Capture the cell that displays the provided text and extract its (x, y) central coordinate. 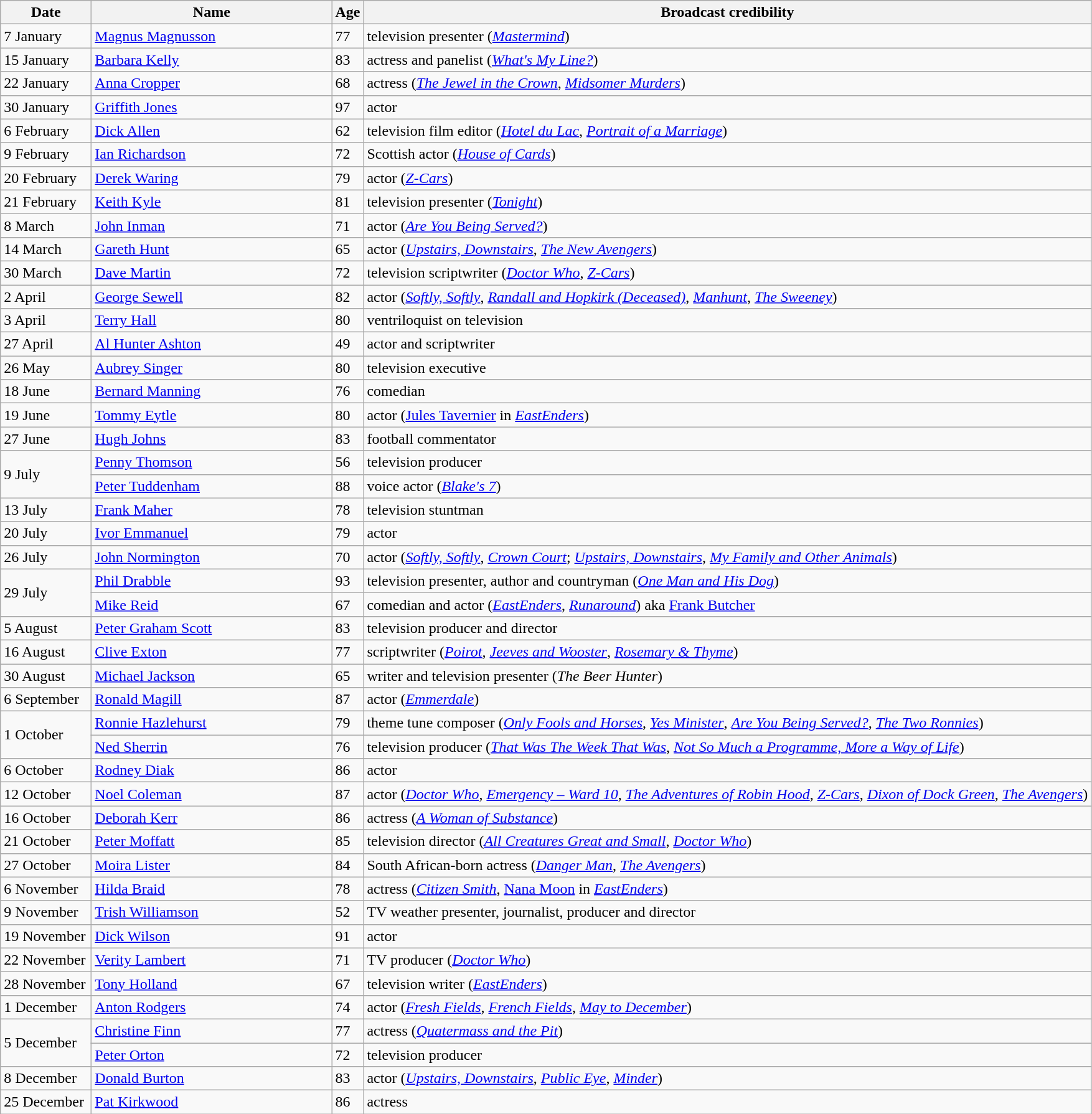
comedian and actor (EastEnders, Runaround) aka Frank Butcher (727, 604)
television presenter, author and countryman (One Man and His Dog) (727, 581)
Aubrey Singer (212, 368)
South African-born actress (Danger Man, The Avengers) (727, 865)
5 August (46, 628)
Trish Williamson (212, 912)
Ned Sherrin (212, 747)
Ronnie Hazlehurst (212, 723)
27 October (46, 865)
3 April (46, 321)
Clive Exton (212, 652)
actor (Softly, Softly, Randall and Hopkirk (Deceased), Manhunt, The Sweeney) (727, 297)
16 October (46, 818)
19 November (46, 936)
30 January (46, 107)
1 October (46, 735)
actress (A Woman of Substance) (727, 818)
Griffith Jones (212, 107)
Ronald Magill (212, 700)
Age (347, 12)
93 (347, 581)
16 August (46, 652)
Peter Tuddenham (212, 486)
Christine Finn (212, 1031)
Noel Coleman (212, 794)
Tommy Eytle (212, 415)
82 (347, 297)
television film editor (Hotel du Lac, Portrait of a Marriage) (727, 131)
62 (347, 131)
television stuntman (727, 510)
Frank Maher (212, 510)
actor and scriptwriter (727, 344)
2 April (46, 297)
9 November (46, 912)
15 January (46, 60)
Peter Graham Scott (212, 628)
Moira Lister (212, 865)
television writer (EastEnders) (727, 983)
Peter Moffatt (212, 841)
John Inman (212, 225)
football commentator (727, 439)
Michael Jackson (212, 675)
30 March (46, 273)
91 (347, 936)
Dick Allen (212, 131)
Date (46, 12)
actor (Upstairs, Downstairs, Public Eye, Minder) (727, 1079)
scriptwriter (Poirot, Jeeves and Wooster, Rosemary & Thyme) (727, 652)
20 July (46, 533)
Mike Reid (212, 604)
Donald Burton (212, 1079)
Pat Kirkwood (212, 1102)
9 February (46, 154)
actor (Emmerdale) (727, 700)
74 (347, 1007)
Dick Wilson (212, 936)
27 June (46, 439)
actor (Upstairs, Downstairs, The New Avengers) (727, 249)
85 (347, 841)
Anna Cropper (212, 83)
84 (347, 865)
Broadcast credibility (727, 12)
6 September (46, 700)
6 November (46, 889)
television producer (That Was The Week That Was, Not So Much a Programme, More a Way of Life) (727, 747)
14 March (46, 249)
5 December (46, 1042)
Keith Kyle (212, 202)
actress (The Jewel in the Crown, Midsomer Murders) (727, 83)
Terry Hall (212, 321)
28 November (46, 983)
13 July (46, 510)
actress (Citizen Smith, Nana Moon in EastEnders) (727, 889)
70 (347, 557)
97 (347, 107)
television presenter (Mastermind) (727, 36)
8 December (46, 1079)
Ian Richardson (212, 154)
TV weather presenter, journalist, producer and director (727, 912)
Derek Waring (212, 178)
Dave Martin (212, 273)
television director (All Creatures Great and Small, Doctor Who) (727, 841)
television executive (727, 368)
Al Hunter Ashton (212, 344)
television scriptwriter (Doctor Who, Z-Cars) (727, 273)
6 October (46, 770)
John Normington (212, 557)
voice actor (Blake's 7) (727, 486)
1 December (46, 1007)
actor (Jules Tavernier in EastEnders) (727, 415)
Magnus Magnusson (212, 36)
21 October (46, 841)
18 June (46, 391)
Peter Orton (212, 1055)
27 April (46, 344)
88 (347, 486)
actor (Softly, Softly, Crown Court; Upstairs, Downstairs, My Family and Other Animals) (727, 557)
Deborah Kerr (212, 818)
actor (Doctor Who, Emergency – Ward 10, The Adventures of Robin Hood, Z-Cars, Dixon of Dock Green, The Avengers) (727, 794)
30 August (46, 675)
20 February (46, 178)
Scottish actor (House of Cards) (727, 154)
ventriloquist on television (727, 321)
actor (Z-Cars) (727, 178)
Tony Holland (212, 983)
actress and panelist (What's My Line?) (727, 60)
26 May (46, 368)
52 (347, 912)
Name (212, 12)
Rodney Diak (212, 770)
Hugh Johns (212, 439)
22 January (46, 83)
26 July (46, 557)
Phil Drabble (212, 581)
68 (347, 83)
19 June (46, 415)
theme tune composer (Only Fools and Horses, Yes Minister, Are You Being Served?, The Two Ronnies) (727, 723)
George Sewell (212, 297)
Anton Rodgers (212, 1007)
comedian (727, 391)
Barbara Kelly (212, 60)
9 July (46, 474)
12 October (46, 794)
22 November (46, 960)
25 December (46, 1102)
television producer and director (727, 628)
81 (347, 202)
Verity Lambert (212, 960)
actress (Quatermass and the Pit) (727, 1031)
Hilda Braid (212, 889)
49 (347, 344)
Ivor Emmanuel (212, 533)
21 February (46, 202)
8 March (46, 225)
Gareth Hunt (212, 249)
29 July (46, 592)
56 (347, 462)
television presenter (Tonight) (727, 202)
7 January (46, 36)
TV producer (Doctor Who) (727, 960)
Penny Thomson (212, 462)
writer and television presenter (The Beer Hunter) (727, 675)
6 February (46, 131)
Bernard Manning (212, 391)
actor (Are You Being Served?) (727, 225)
actress (727, 1102)
actor (Fresh Fields, French Fields, May to December) (727, 1007)
